Detect which cell encompasses the target text, then output its (X, Y) center coordinate. 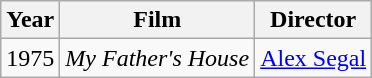
Film (158, 20)
Director (314, 20)
Alex Segal (314, 58)
1975 (30, 58)
My Father's House (158, 58)
Year (30, 20)
